Return (X, Y) of the center of cell containing provided text 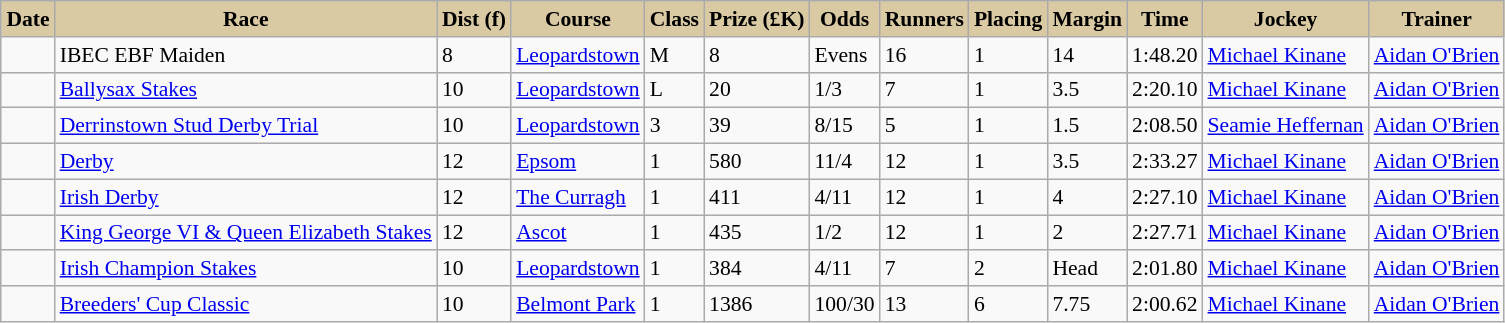
3 (674, 126)
Class (674, 19)
M (674, 55)
2:20.10 (1164, 90)
580 (756, 162)
Date (28, 19)
Irish Derby (246, 197)
Epsom (578, 162)
IBEC EBF Maiden (246, 55)
11/4 (844, 162)
Breeders' Cup Classic (246, 304)
Margin (1087, 19)
39 (756, 126)
Race (246, 19)
1386 (756, 304)
Time (1164, 19)
Trainer (1437, 19)
2:33.27 (1164, 162)
6 (1008, 304)
411 (756, 197)
20 (756, 90)
Course (578, 19)
7.75 (1087, 304)
Evens (844, 55)
Ascot (578, 233)
2:27.71 (1164, 233)
2:00.62 (1164, 304)
16 (924, 55)
Odds (844, 19)
1/2 (844, 233)
Head (1087, 269)
Irish Champion Stakes (246, 269)
14 (1087, 55)
Jockey (1286, 19)
100/30 (844, 304)
Prize (£K) (756, 19)
1:48.20 (1164, 55)
Derby (246, 162)
4 (1087, 197)
435 (756, 233)
Dist (f) (474, 19)
5 (924, 126)
2:08.50 (1164, 126)
The Curragh (578, 197)
Ballysax Stakes (246, 90)
13 (924, 304)
Seamie Heffernan (1286, 126)
Derrinstown Stud Derby Trial (246, 126)
1.5 (1087, 126)
384 (756, 269)
1/3 (844, 90)
King George VI & Queen Elizabeth Stakes (246, 233)
2:27.10 (1164, 197)
Runners (924, 19)
L (674, 90)
Placing (1008, 19)
Belmont Park (578, 304)
8/15 (844, 126)
2:01.80 (1164, 269)
